Identify which cell holds the provided text, then report its [x, y] central coordinate. 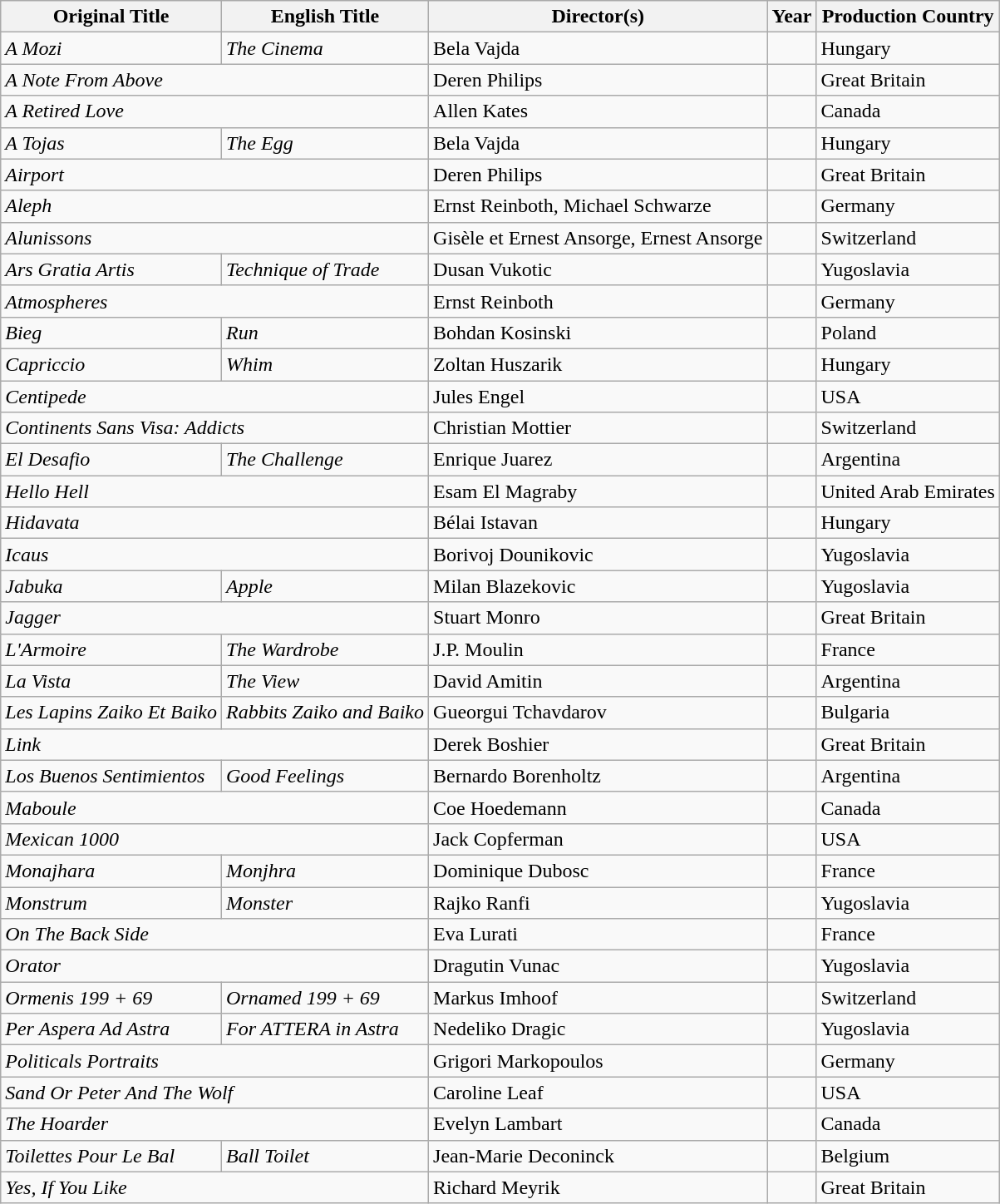
Toilettes Pour Le Bal [111, 1156]
Mexican 1000 [214, 839]
Gisèle et Ernest Ansorge, Ernest Ansorge [599, 238]
Monstrum [111, 902]
Grigori Markopoulos [599, 1061]
L'Armoire [111, 649]
A Retired Love [214, 111]
Dusan Vukotic [599, 269]
Gueorgui Tchavdarov [599, 713]
Continents Sans Visa: Addicts [214, 428]
The Egg [324, 143]
Monajhara [111, 871]
The Challenge [324, 460]
Markus Imhoof [599, 998]
Bieg [111, 333]
Monster [324, 902]
Allen Kates [599, 111]
Rabbits Zaiko and Baiko [324, 713]
United Arab Emirates [908, 491]
Centipede [214, 397]
The View [324, 681]
Ball Toilet [324, 1156]
Alunissons [214, 238]
Aleph [214, 206]
Ornamed 199 + 69 [324, 998]
Richard Meyrik [599, 1187]
Esam El Magraby [599, 491]
Ernst Reinboth, Michael Schwarze [599, 206]
Ormenis 199 + 69 [111, 998]
Hidavata [214, 523]
A Note From Above [214, 80]
Bélai Istavan [599, 523]
Original Title [111, 17]
Jean-Marie Deconinck [599, 1156]
Stuart Monro [599, 618]
Director(s) [599, 17]
A Tojas [111, 143]
Atmospheres [214, 301]
English Title [324, 17]
Poland [908, 333]
Rajko Ranfi [599, 902]
Apple [324, 586]
Dragutin Vunac [599, 966]
Milan Blazekovic [599, 586]
Belgium [908, 1156]
Per Aspera Ad Astra [111, 1029]
Sand Or Peter And The Wolf [214, 1093]
Jules Engel [599, 397]
Christian Mottier [599, 428]
The Wardrobe [324, 649]
Coe Hoedemann [599, 807]
Jack Copferman [599, 839]
J.P. Moulin [599, 649]
Les Lapins Zaiko Et Baiko [111, 713]
Caroline Leaf [599, 1093]
The Cinema [324, 48]
David Amitin [599, 681]
Run [324, 333]
Icaus [214, 555]
Airport [214, 175]
Los Buenos Sentimientos [111, 776]
Yes, If You Like [214, 1187]
A Mozi [111, 48]
On The Back Side [214, 935]
Ernst Reinboth [599, 301]
Politicals Portraits [214, 1061]
Year [791, 17]
Monjhra [324, 871]
Borivoj Dounikovic [599, 555]
Orator [214, 966]
Maboule [214, 807]
La Vista [111, 681]
El Desafio [111, 460]
Bohdan Kosinski [599, 333]
Link [214, 744]
Zoltan Huszarik [599, 364]
The Hoarder [214, 1124]
Evelyn Lambart [599, 1124]
Nedeliko Dragic [599, 1029]
Bernardo Borenholtz [599, 776]
Technique of Trade [324, 269]
Enrique Juarez [599, 460]
Whim [324, 364]
Capriccio [111, 364]
Ars Gratia Artis [111, 269]
Good Feelings [324, 776]
Jagger [214, 618]
Eva Lurati [599, 935]
Bulgaria [908, 713]
For ATTERA in Astra [324, 1029]
Jabuka [111, 586]
Dominique Dubosc [599, 871]
Derek Boshier [599, 744]
Hello Hell [214, 491]
Production Country [908, 17]
